Provide the (X, Y) coordinate of the cell's center where the given text is located.  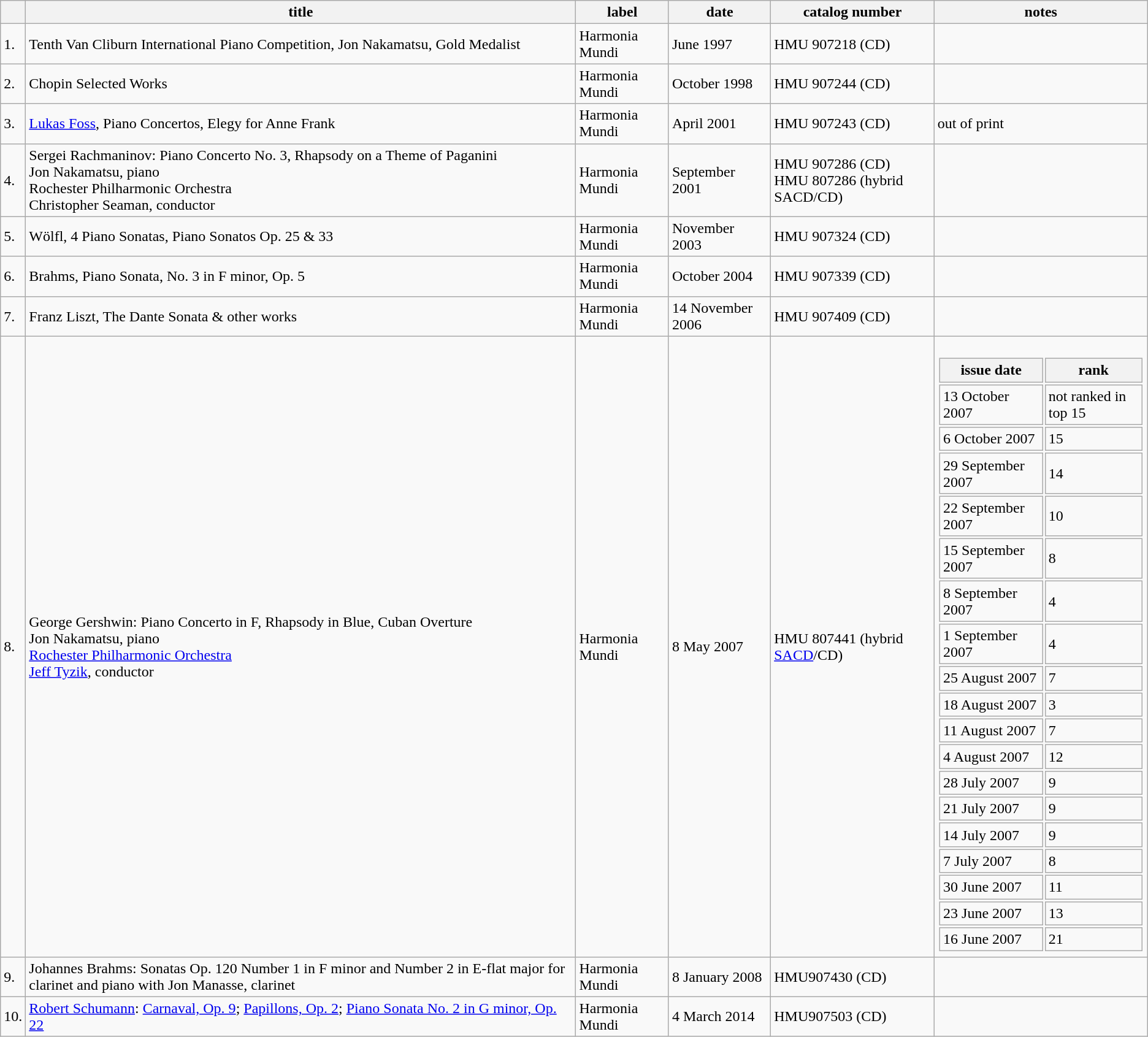
29 September 2007 (991, 473)
12 (1093, 757)
not ranked in top 15 (1093, 405)
21 (1093, 939)
25 August 2007 (991, 678)
out of print (1041, 124)
Robert Schumann: Carnaval, Op. 9; Papillons, Op. 2; Piano Sonata No. 2 in G minor, Op. 22 (300, 1017)
6 October 2007 (991, 439)
HMU 907339 (CD) (852, 276)
HMU 907409 (CD) (852, 316)
HMU 907286 (CD)HMU 807286 (hybrid SACD/CD) (852, 180)
13 (1093, 913)
1. (13, 44)
date (719, 12)
3 (1093, 705)
8 May 2007 (719, 646)
HMU 907218 (CD) (852, 44)
HMU907503 (CD) (852, 1017)
Lukas Foss, Piano Concertos, Elegy for Anne Frank (300, 124)
notes (1041, 12)
September 2001 (719, 180)
7. (13, 316)
Chopin Selected Works (300, 83)
30 June 2007 (991, 887)
4 August 2007 (991, 757)
Franz Liszt, The Dante Sonata & other works (300, 316)
11 (1093, 887)
HMU 907243 (CD) (852, 124)
8. (13, 646)
rank (1093, 370)
5. (13, 237)
issue date (991, 370)
13 October 2007 (991, 405)
8 September 2007 (991, 601)
HMU907430 (CD) (852, 976)
Wölfl, 4 Piano Sonatas, Piano Sonatos Op. 25 & 33 (300, 237)
Brahms, Piano Sonata, No. 3 in F minor, Op. 5 (300, 276)
7 July 2007 (991, 861)
HMU 807441 (hybrid SACD/CD) (852, 646)
3. (13, 124)
HMU 907244 (CD) (852, 83)
10. (13, 1017)
16 June 2007 (991, 939)
11 August 2007 (991, 730)
28 July 2007 (991, 783)
October 1998 (719, 83)
HMU 907324 (CD) (852, 237)
22 September 2007 (991, 516)
4 March 2014 (719, 1017)
14 November 2006 (719, 316)
1 September 2007 (991, 644)
23 June 2007 (991, 913)
10 (1093, 516)
Johannes Brahms: Sonatas Op. 120 Number 1 in F minor and Number 2 in E-flat major for clarinet and piano with Jon Manasse, clarinet (300, 976)
catalog number (852, 12)
4. (13, 180)
title (300, 12)
15 September 2007 (991, 559)
14 (1093, 473)
April 2001 (719, 124)
9. (13, 976)
label (622, 12)
June 1997 (719, 44)
21 July 2007 (991, 809)
6. (13, 276)
18 August 2007 (991, 705)
George Gershwin: Piano Concerto in F, Rhapsody in Blue, Cuban OvertureJon Nakamatsu, pianoRochester Philharmonic OrchestraJeff Tyzik, conductor (300, 646)
14 July 2007 (991, 835)
15 (1093, 439)
8 January 2008 (719, 976)
October 2004 (719, 276)
Tenth Van Cliburn International Piano Competition, Jon Nakamatsu, Gold Medalist (300, 44)
2. (13, 83)
November 2003 (719, 237)
